Return (x, y) of the center of cell containing provided text 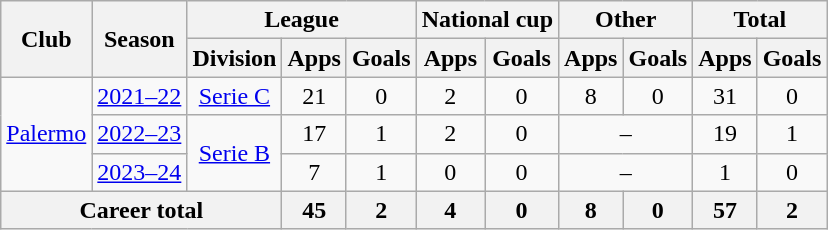
2023–24 (140, 172)
21 (314, 96)
31 (725, 96)
45 (314, 210)
Other (626, 20)
17 (314, 134)
Total (760, 20)
4 (450, 210)
League (302, 20)
2021–22 (140, 96)
Season (140, 39)
19 (725, 134)
Club (46, 39)
National cup (487, 20)
57 (725, 210)
Serie C (234, 96)
Serie B (234, 153)
Career total (142, 210)
Division (234, 58)
7 (314, 172)
Palermo (46, 134)
2022–23 (140, 134)
